Search for the cell housing the specified text and yield its [X, Y] center coordinate. 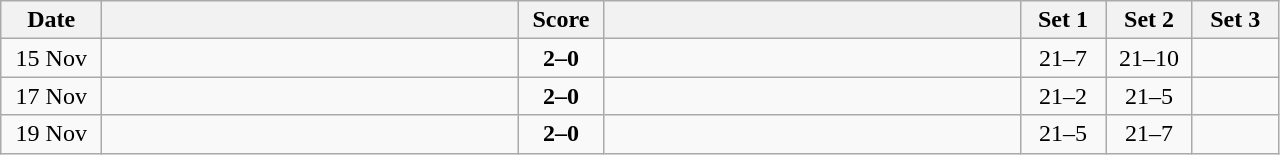
19 Nov [52, 134]
15 Nov [52, 58]
Set 1 [1063, 20]
17 Nov [52, 96]
21–10 [1149, 58]
Date [52, 20]
Set 3 [1235, 20]
Set 2 [1149, 20]
21–2 [1063, 96]
Score [561, 20]
